Scan for the cell matching the given text and deliver its (X, Y) coordinate at center. 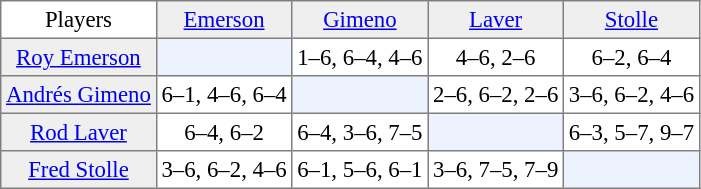
Rod Laver (78, 132)
Andrés Gimeno (78, 95)
6–3, 5–7, 9–7 (632, 132)
Laver (496, 20)
1–6, 6–4, 4–6 (360, 57)
Roy Emerson (78, 57)
Fred Stolle (78, 170)
Gimeno (360, 20)
6–4, 3–6, 7–5 (360, 132)
4–6, 2–6 (496, 57)
6–1, 4–6, 6–4 (224, 95)
6–2, 6–4 (632, 57)
Emerson (224, 20)
3–6, 7–5, 7–9 (496, 170)
6–1, 5–6, 6–1 (360, 170)
Stolle (632, 20)
2–6, 6–2, 2–6 (496, 95)
Players (78, 20)
6–4, 6–2 (224, 132)
